Search for the cell housing the specified text and yield its [X, Y] center coordinate. 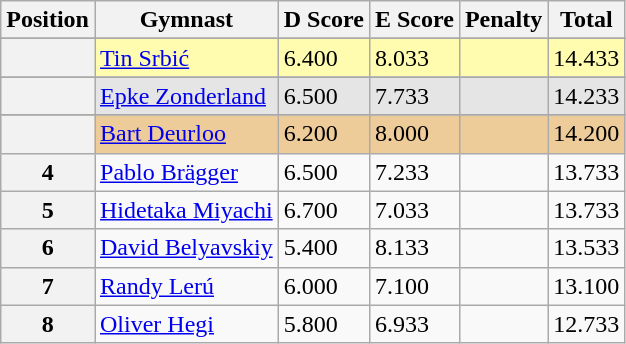
D Score [324, 20]
8.033 [414, 58]
Position [48, 20]
5.400 [324, 248]
Tin Srbić [186, 58]
Total [586, 20]
6.400 [324, 58]
6 [48, 248]
5.800 [324, 324]
6.700 [324, 210]
7.033 [414, 210]
4 [48, 172]
7.100 [414, 286]
8.000 [414, 134]
David Belyavskiy [186, 248]
13.533 [586, 248]
8 [48, 324]
5 [48, 210]
7.733 [414, 96]
Randy Lerú [186, 286]
Hidetaka Miyachi [186, 210]
14.233 [586, 96]
Pablo Brägger [186, 172]
7 [48, 286]
12.733 [586, 324]
Bart Deurloo [186, 134]
8.133 [414, 248]
7.233 [414, 172]
14.433 [586, 58]
E Score [414, 20]
13.100 [586, 286]
14.200 [586, 134]
Penalty [503, 20]
6.000 [324, 286]
Oliver Hegi [186, 324]
6.200 [324, 134]
Gymnast [186, 20]
Epke Zonderland [186, 96]
6.933 [414, 324]
